Provide the [X, Y] coordinate of the cell's center where the given text is located.  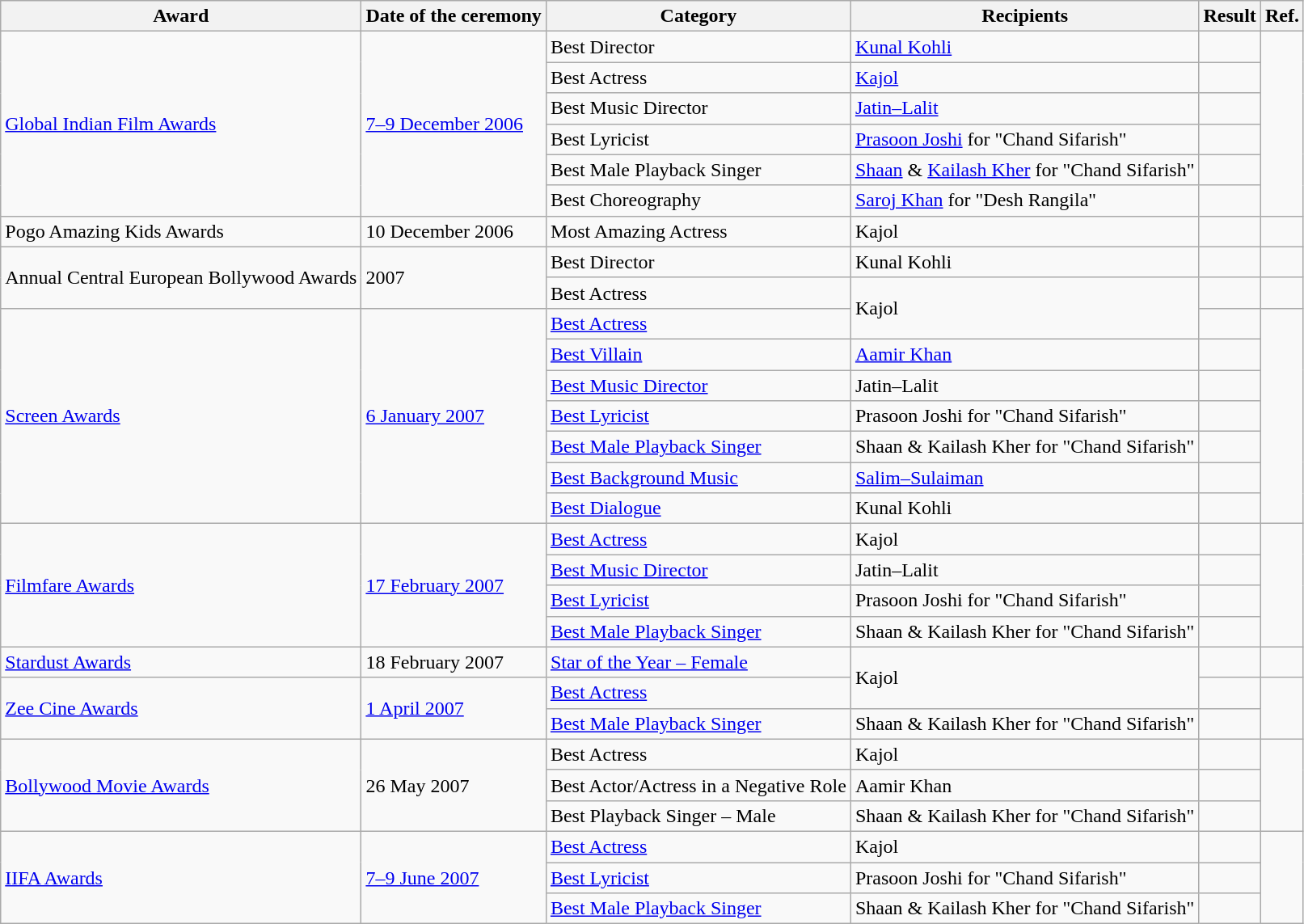
26 May 2007 [454, 785]
Annual Central European Bollywood Awards [181, 277]
Best Dialogue [698, 508]
Best Playback Singer – Male [698, 816]
Best Background Music [698, 478]
Recipients [1025, 16]
7–9 December 2006 [454, 124]
Ref. [1282, 16]
Date of the ceremony [454, 16]
Star of the Year – Female [698, 662]
Most Amazing Actress [698, 231]
Filmfare Awards [181, 585]
Best Villain [698, 354]
Salim–Sulaiman [1025, 478]
6 January 2007 [454, 416]
7–9 June 2007 [454, 877]
17 February 2007 [454, 585]
Global Indian Film Awards [181, 124]
IIFA Awards [181, 877]
Result [1230, 16]
Bollywood Movie Awards [181, 785]
1 April 2007 [454, 708]
10 December 2006 [454, 231]
Screen Awards [181, 416]
Saroj Khan for "Desh Rangila" [1025, 200]
Pogo Amazing Kids Awards [181, 231]
Category [698, 16]
Best Choreography [698, 200]
Award [181, 16]
Best Actor/Actress in a Negative Role [698, 785]
2007 [454, 277]
Zee Cine Awards [181, 708]
Stardust Awards [181, 662]
18 February 2007 [454, 662]
